Determine the [x, y] coordinate at the center of the cell enclosing the given text.  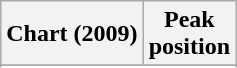
Chart (2009) [72, 34]
Peakposition [189, 34]
